Detect which cell encompasses the target text, then output its [X, Y] center coordinate. 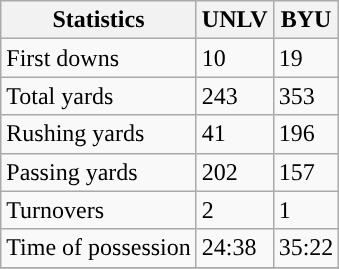
19 [306, 58]
Time of possession [99, 248]
353 [306, 96]
Statistics [99, 20]
157 [306, 172]
First downs [99, 58]
10 [234, 58]
1 [306, 210]
Total yards [99, 96]
UNLV [234, 20]
243 [234, 96]
BYU [306, 20]
Turnovers [99, 210]
196 [306, 134]
2 [234, 210]
202 [234, 172]
Rushing yards [99, 134]
24:38 [234, 248]
Passing yards [99, 172]
41 [234, 134]
35:22 [306, 248]
